From the cell containing the given text, extract its center point as (X, Y) coordinate. 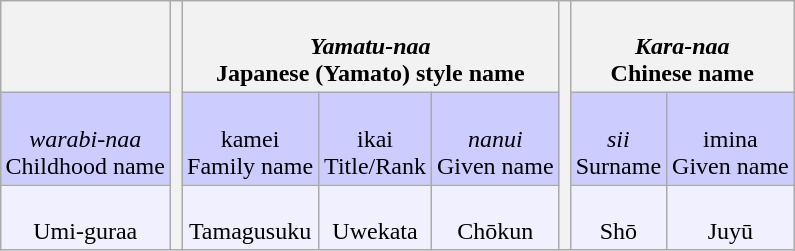
Chōkun (495, 218)
Yamatu-naaJapanese (Yamato) style name (371, 47)
Tamagusuku (250, 218)
warabi-naaChildhood name (85, 139)
Juyū (731, 218)
ikaiTitle/Rank (376, 139)
Umi-guraa (85, 218)
iminaGiven name (731, 139)
Uwekata (376, 218)
Shō (618, 218)
nanuiGiven name (495, 139)
siiSurname (618, 139)
Kara-naaChinese name (682, 47)
kameiFamily name (250, 139)
